Output the (x, y) coordinate of the center of the cell containing the given text.  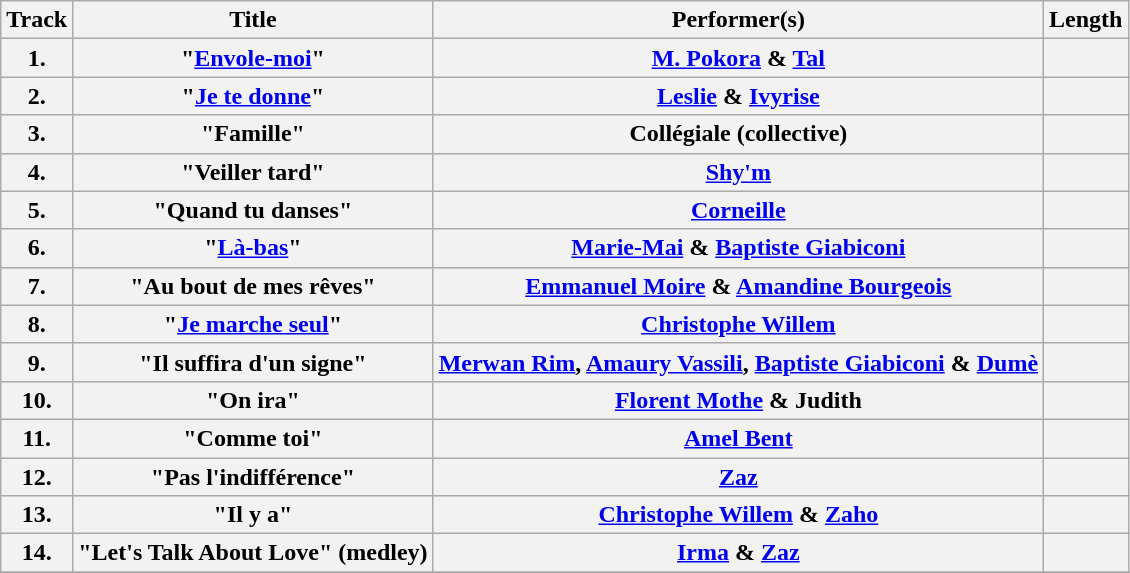
10. (37, 400)
Merwan Rim, Amaury Vassili, Baptiste Giabiconi & Dumè (738, 362)
Corneille (738, 210)
"Let's Talk About Love" (medley) (253, 553)
"Là-bas" (253, 248)
11. (37, 438)
"Au bout de mes rêves" (253, 286)
"Il suffira d'un signe" (253, 362)
13. (37, 515)
Performer(s) (738, 20)
Christophe Willem (738, 324)
12. (37, 477)
4. (37, 172)
Amel Bent (738, 438)
5. (37, 210)
Zaz (738, 477)
Title (253, 20)
"Famille" (253, 134)
"Je te donne" (253, 96)
Florent Mothe & Judith (738, 400)
Collégiale (collective) (738, 134)
8. (37, 324)
"Comme toi" (253, 438)
M. Pokora & Tal (738, 58)
Christophe Willem & Zaho (738, 515)
Shy'm (738, 172)
"Veiller tard" (253, 172)
1. (37, 58)
Leslie & Ivyrise (738, 96)
7. (37, 286)
Irma & Zaz (738, 553)
"Quand tu danses" (253, 210)
Emmanuel Moire & Amandine Bourgeois (738, 286)
"Je marche seul" (253, 324)
14. (37, 553)
"Pas l'indifférence" (253, 477)
Length (1086, 20)
9. (37, 362)
"On ira" (253, 400)
"Il y a" (253, 515)
"Envole-moi" (253, 58)
6. (37, 248)
3. (37, 134)
Marie-Mai & Baptiste Giabiconi (738, 248)
2. (37, 96)
Track (37, 20)
